Determine the (x, y) coordinate at the center of the cell enclosing the given text.  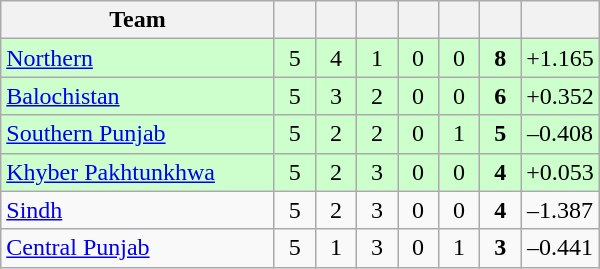
Central Punjab (138, 248)
–0.441 (560, 248)
+1.165 (560, 58)
8 (500, 58)
Northern (138, 58)
Balochistan (138, 96)
–1.387 (560, 210)
Sindh (138, 210)
6 (500, 96)
–0.408 (560, 134)
+0.352 (560, 96)
Khyber Pakhtunkhwa (138, 172)
Team (138, 20)
Southern Punjab (138, 134)
+0.053 (560, 172)
